Output the (X, Y) coordinate of the center of the cell containing the given text.  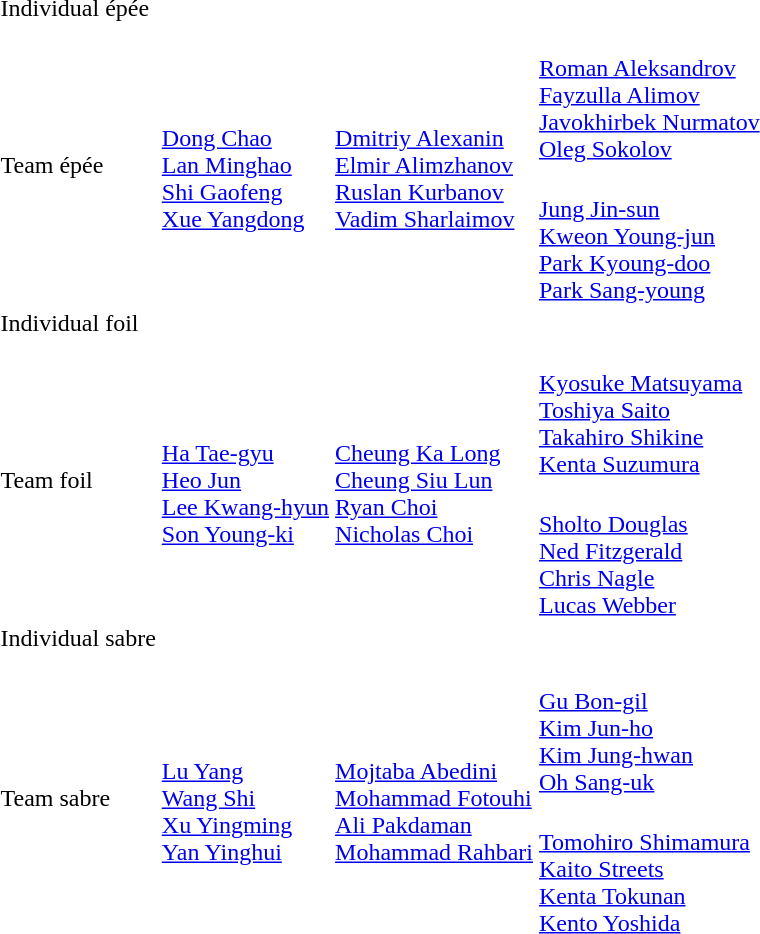
Dmitriy AlexaninElmir AlimzhanovRuslan KurbanovVadim Sharlaimov (434, 166)
Ha Tae-gyuHeo JunLee Kwang-hyunSon Young-ki (245, 480)
Cheung Ka LongCheung Siu LunRyan ChoiNicholas Choi (434, 480)
Dong ChaoLan MinghaoShi GaofengXue Yangdong (245, 166)
